Search for the cell housing the specified text and yield its [x, y] center coordinate. 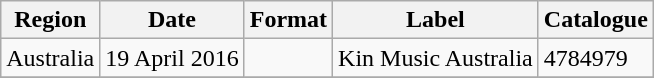
Kin Music Australia [436, 58]
Catalogue [596, 20]
19 April 2016 [172, 58]
Australia [50, 58]
Region [50, 20]
4784979 [596, 58]
Date [172, 20]
Label [436, 20]
Format [288, 20]
